Detect which cell encompasses the target text, then output its (X, Y) center coordinate. 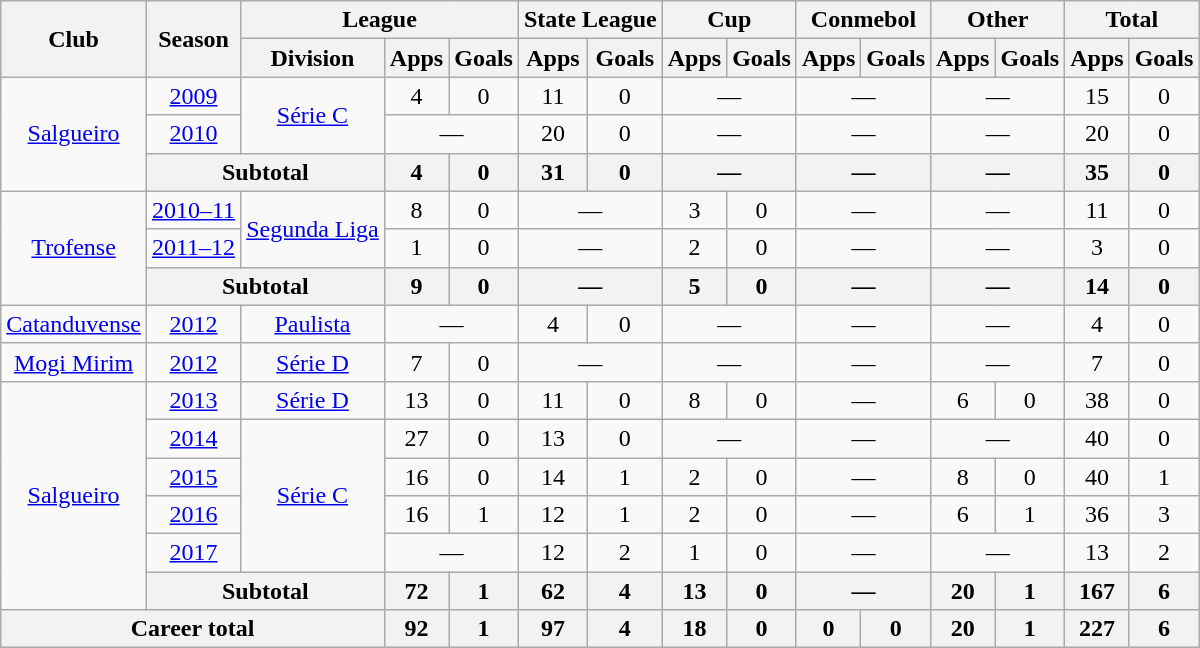
2013 (193, 400)
38 (1097, 400)
2016 (193, 515)
97 (552, 629)
2015 (193, 477)
Season (193, 39)
2017 (193, 553)
Total (1132, 20)
31 (552, 172)
2011–12 (193, 248)
Trofense (74, 248)
2014 (193, 438)
Other (998, 20)
2010–11 (193, 210)
27 (416, 438)
72 (416, 591)
36 (1097, 515)
Catanduvense (74, 324)
League (380, 20)
18 (694, 629)
Conmebol (863, 20)
62 (552, 591)
Division (313, 58)
Paulista (313, 324)
2010 (193, 134)
Career total (193, 629)
35 (1097, 172)
2009 (193, 96)
5 (694, 286)
15 (1097, 96)
9 (416, 286)
Club (74, 39)
Segunda Liga (313, 229)
167 (1097, 591)
92 (416, 629)
Mogi Mirim (74, 362)
Cup (729, 20)
227 (1097, 629)
State League (590, 20)
